Return [x, y] of the center of cell containing provided text 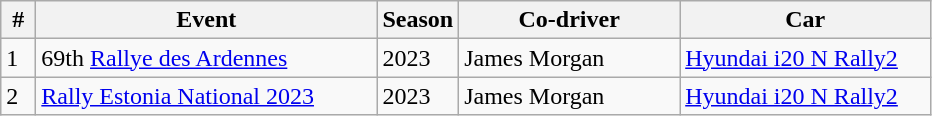
Event [206, 20]
1 [18, 58]
2 [18, 96]
Car [806, 20]
# [18, 20]
Co-driver [570, 20]
Season [418, 20]
Rally Estonia National 2023 [206, 96]
69th Rallye des Ardennes [206, 58]
